Capture the cell that displays the provided text and extract its [X, Y] central coordinate. 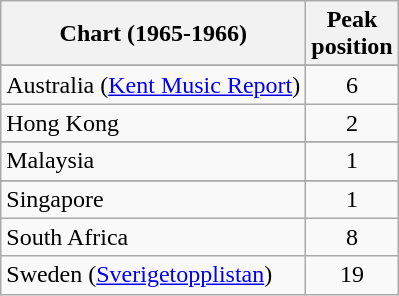
19 [352, 275]
Malaysia [154, 161]
Singapore [154, 199]
Hong Kong [154, 123]
Australia (Kent Music Report) [154, 85]
8 [352, 237]
2 [352, 123]
Sweden (Sverigetopplistan) [154, 275]
Chart (1965-1966) [154, 34]
South Africa [154, 237]
Peakposition [352, 34]
6 [352, 85]
